Extract the (x, y) coordinate from the center of the cell holding the provided text.  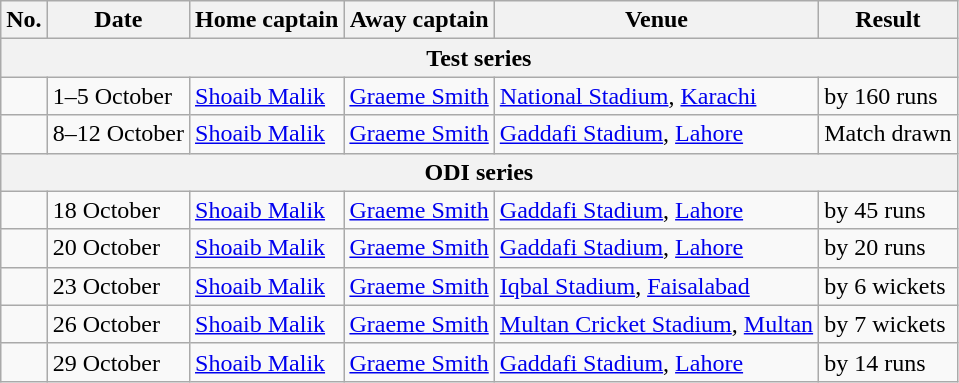
Home captain (267, 20)
Venue (656, 20)
by 20 runs (888, 248)
Result (888, 20)
Away captain (419, 20)
23 October (118, 286)
Multan Cricket Stadium, Multan (656, 324)
Iqbal Stadium, Faisalabad (656, 286)
National Stadium, Karachi (656, 96)
by 160 runs (888, 96)
No. (24, 20)
by 7 wickets (888, 324)
1–5 October (118, 96)
by 6 wickets (888, 286)
ODI series (479, 172)
Test series (479, 58)
20 October (118, 248)
by 14 runs (888, 362)
Date (118, 20)
29 October (118, 362)
Match drawn (888, 134)
by 45 runs (888, 210)
8–12 October (118, 134)
26 October (118, 324)
18 October (118, 210)
